Return [X, Y] of the center of cell containing provided text 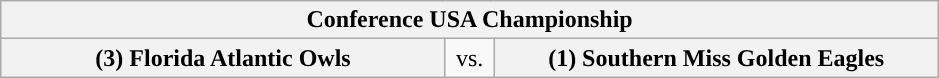
vs. [470, 58]
(1) Southern Miss Golden Eagles [716, 58]
Conference USA Championship [470, 20]
(3) Florida Atlantic Owls [224, 58]
